Detect which cell encompasses the target text, then output its (X, Y) center coordinate. 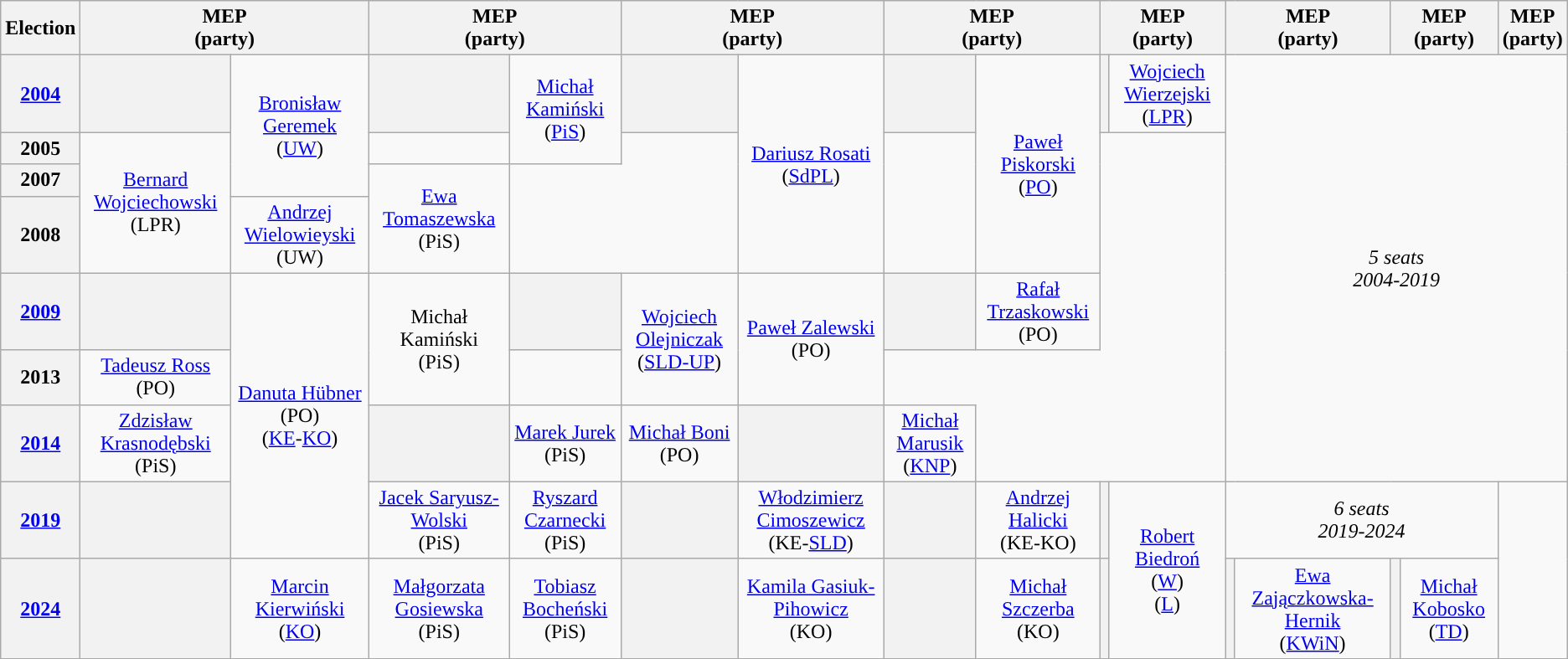
Paweł Piskorski(PO) (1038, 164)
Wojciech Olejniczak(SLD-UP) (679, 338)
2007 (40, 180)
Danuta Hübner(PO)(KE-KO) (300, 415)
Dariusz Rosati(SdPL) (811, 164)
2009 (40, 311)
Michał Szczerba(KO) (1038, 608)
2004 (40, 94)
Zdzisław Krasnodębski(PiS) (156, 443)
Andrzej Wielowieyski(UW) (300, 234)
2013 (40, 377)
Włodzimierz Cimoszewicz(KE-SLD) (811, 520)
6 seats2019-2024 (1362, 520)
Election (40, 28)
2005 (40, 148)
Michał Boni(PO) (679, 443)
2014 (40, 443)
Andrzej Halicki(KE-KO) (1038, 520)
Bronisław Geremek(UW) (300, 126)
Marcin Kierwiński(KO) (300, 608)
Michał Marusik(KNP) (930, 443)
Michał Kobosko(TD) (1449, 608)
2019 (40, 520)
2008 (40, 234)
Kamila Gasiuk-Pihowicz(KO) (811, 608)
Paweł Zalewski(PO) (811, 338)
Ewa Tomaszewska(PiS) (439, 219)
Robert Biedroń(W)(L) (1168, 569)
2024 (40, 608)
Małgorzata Gosiewska(PiS) (439, 608)
Tobiasz Bocheński(PiS) (565, 608)
Wojciech Wierzejski(LPR) (1168, 94)
Rafał Trzaskowski(PO) (1038, 311)
Marek Jurek(PiS) (565, 443)
Jacek Saryusz-Wolski(PiS) (439, 520)
Tadeusz Ross(PO) (156, 377)
Ryszard Czarnecki(PiS) (565, 520)
Bernard Wojciechowski(LPR) (156, 203)
5 seats2004-2019 (1396, 268)
Ewa Zajączkowska-Hernik(KWiN) (1313, 608)
